For the text-containing cell, return its midpoint in (x, y) coordinate format. 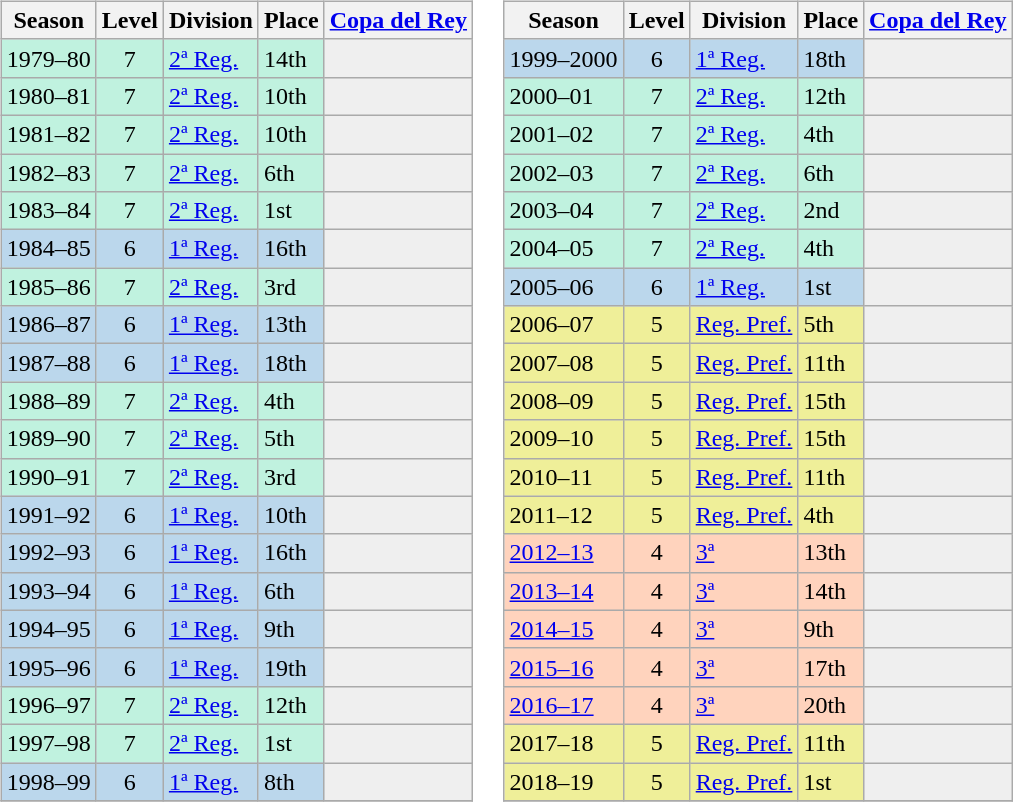
1988–89 (48, 401)
1981–82 (48, 134)
19th (291, 667)
1979–80 (48, 58)
1986–87 (48, 325)
2003–04 (564, 211)
2002–03 (564, 173)
1993–94 (48, 591)
2016–17 (564, 705)
1989–90 (48, 439)
1995–96 (48, 667)
2017–18 (564, 743)
1980–81 (48, 96)
2005–06 (564, 287)
17th (831, 667)
1984–85 (48, 249)
1983–84 (48, 211)
2001–02 (564, 134)
2014–15 (564, 629)
2009–10 (564, 439)
2010–11 (564, 477)
1994–95 (48, 629)
1987–88 (48, 363)
1999–2000 (564, 58)
20th (831, 705)
2004–05 (564, 249)
2007–08 (564, 363)
1990–91 (48, 477)
1997–98 (48, 743)
1985–86 (48, 287)
1992–93 (48, 553)
2011–12 (564, 515)
1991–92 (48, 515)
2018–19 (564, 781)
1996–97 (48, 705)
2000–01 (564, 96)
2015–16 (564, 667)
1982–83 (48, 173)
8th (291, 781)
1998–99 (48, 781)
2nd (831, 211)
2006–07 (564, 325)
2013–14 (564, 591)
2012–13 (564, 553)
2008–09 (564, 401)
